For the text-containing cell, return its midpoint in [X, Y] coordinate format. 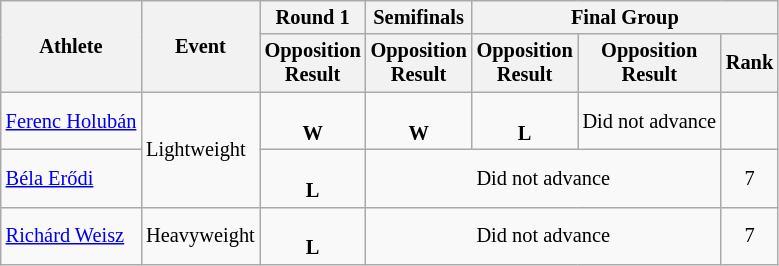
Lightweight [200, 150]
Event [200, 46]
Final Group [626, 17]
Round 1 [313, 17]
Rank [750, 63]
Richárd Weisz [71, 236]
Heavyweight [200, 236]
Ferenc Holubán [71, 121]
Athlete [71, 46]
Semifinals [419, 17]
Béla Erődi [71, 178]
